From the cell containing the given text, extract its center point as (X, Y) coordinate. 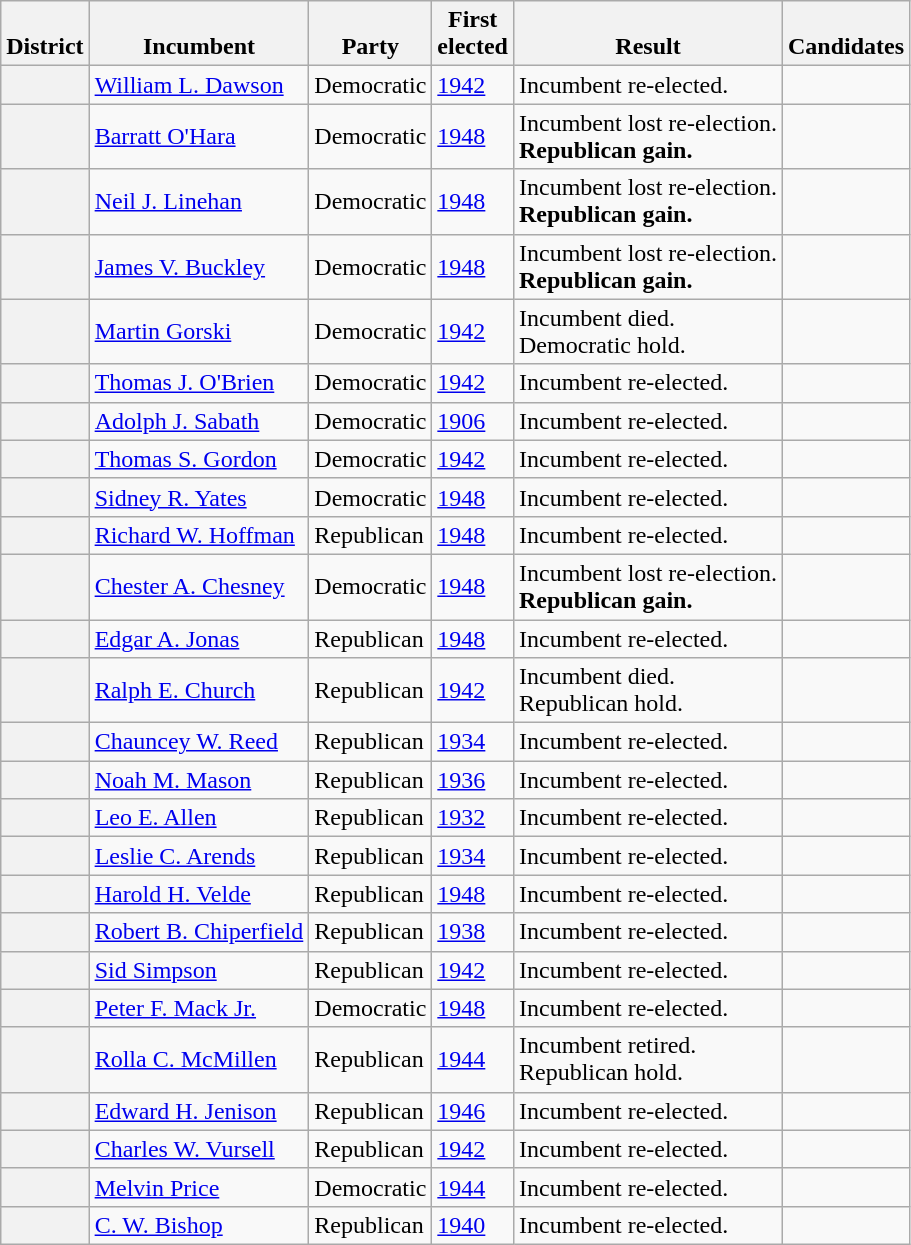
Leslie C. Arends (199, 856)
Richard W. Hoffman (199, 535)
Adolph J. Sabath (199, 421)
Party (370, 34)
Charles W. Vursell (199, 1149)
Candidates (846, 34)
Edgar A. Jonas (199, 639)
Thomas S. Gordon (199, 459)
Leo E. Allen (199, 818)
1938 (473, 932)
Harold H. Velde (199, 894)
Edward H. Jenison (199, 1111)
1932 (473, 818)
Incumbent died.Republican hold. (648, 690)
Chauncey W. Reed (199, 742)
Ralph E. Church (199, 690)
Peter F. Mack Jr. (199, 1008)
Sid Simpson (199, 970)
1946 (473, 1111)
James V. Buckley (199, 266)
District (45, 34)
Incumbent died.Democratic hold. (648, 332)
Result (648, 34)
1940 (473, 1225)
Chester A. Chesney (199, 586)
Barratt O'Hara (199, 136)
1936 (473, 780)
Melvin Price (199, 1187)
C. W. Bishop (199, 1225)
Thomas J. O'Brien (199, 383)
Neil J. Linehan (199, 202)
Incumbent (199, 34)
Incumbent retired.Republican hold. (648, 1060)
1906 (473, 421)
Martin Gorski (199, 332)
Rolla C. McMillen (199, 1060)
William L. Dawson (199, 85)
Noah M. Mason (199, 780)
Robert B. Chiperfield (199, 932)
Firstelected (473, 34)
Sidney R. Yates (199, 497)
